Pinpoint the cell where the given text exists, returning its (X, Y) midpoint coordinate. 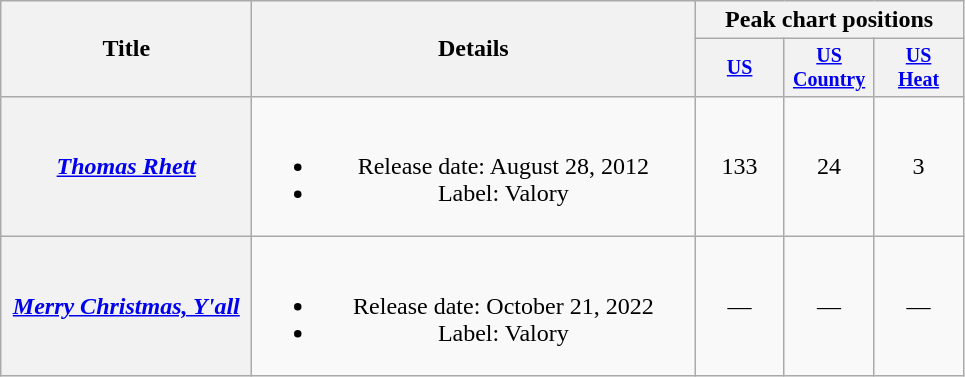
Merry Christmas, Y'all (126, 306)
Release date: October 21, 2022Label: Valory (474, 306)
US Country (828, 68)
US (740, 68)
Title (126, 49)
24 (828, 166)
Peak chart positions (829, 20)
133 (740, 166)
Release date: August 28, 2012Label: Valory (474, 166)
3 (918, 166)
Thomas Rhett (126, 166)
Details (474, 49)
USHeat (918, 68)
